Search for the cell housing the specified text and yield its (X, Y) center coordinate. 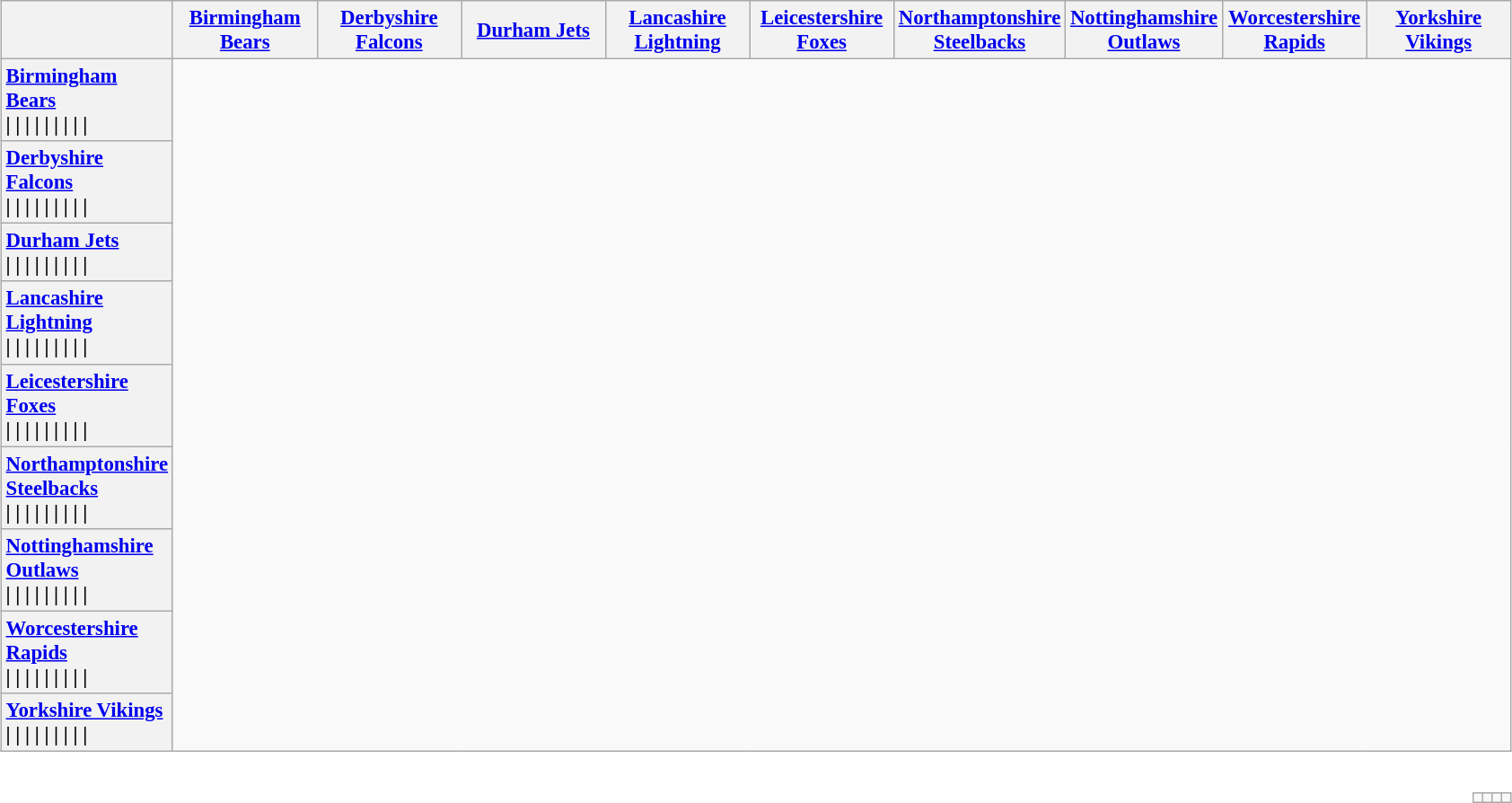
Yorkshire Vikings (1438, 31)
Yorkshire Vikings | | | | | | | | | (86, 722)
Nottinghamshire Outlaws (1144, 31)
Durham Jets | | | | | | | | | (86, 253)
Birmingham Bears | | | | | | | | | (86, 101)
Derbyshire Falcons | | | | | | | | | (86, 182)
Leicestershire Foxes (822, 31)
Northamptonshire Steelbacks (979, 31)
Durham Jets (533, 31)
Worcestershire Rapids (1295, 31)
Lancashire Lightning | | | | | | | | | (86, 322)
Leicestershire Foxes | | | | | | | | | (86, 405)
Nottinghamshire Outlaws | | | | | | | | | (86, 569)
Lancashire Lightning (677, 31)
Derbyshire Falcons (390, 31)
Worcestershire Rapids | | | | | | | | | (86, 652)
Northamptonshire Steelbacks | | | | | | | | | (86, 488)
Birmingham Bears (244, 31)
